Detect which cell encompasses the target text, then output its (x, y) center coordinate. 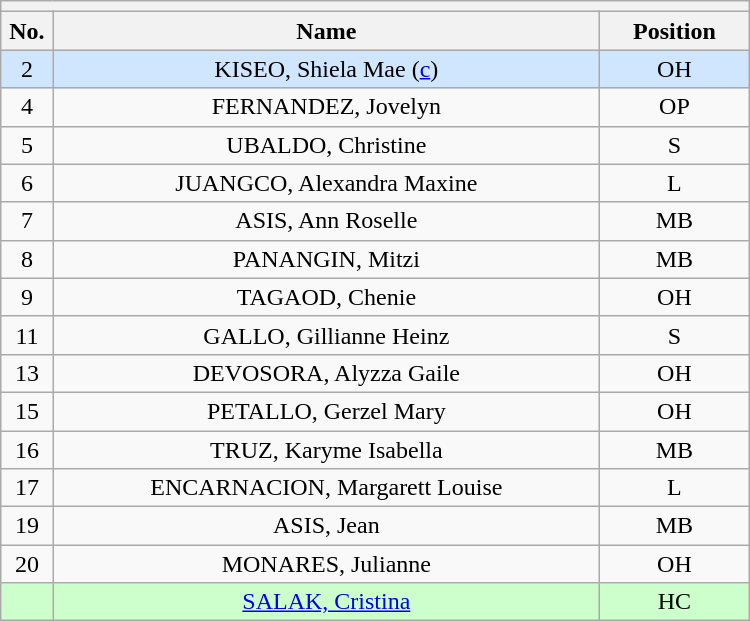
4 (27, 107)
19 (27, 526)
9 (27, 297)
DEVOSORA, Alyzza Gaile (326, 373)
UBALDO, Christine (326, 145)
GALLO, Gillianne Heinz (326, 335)
ASIS, Ann Roselle (326, 221)
16 (27, 449)
13 (27, 373)
6 (27, 183)
HC (675, 602)
ENCARNACION, Margarett Louise (326, 488)
8 (27, 259)
SALAK, Cristina (326, 602)
FERNANDEZ, Jovelyn (326, 107)
5 (27, 145)
ASIS, Jean (326, 526)
20 (27, 564)
TRUZ, Karyme Isabella (326, 449)
TAGAOD, Chenie (326, 297)
2 (27, 69)
Name (326, 31)
JUANGCO, Alexandra Maxine (326, 183)
17 (27, 488)
MONARES, Julianne (326, 564)
7 (27, 221)
PETALLO, Gerzel Mary (326, 411)
15 (27, 411)
OP (675, 107)
Position (675, 31)
No. (27, 31)
KISEO, Shiela Mae (c) (326, 69)
11 (27, 335)
PANANGIN, Mitzi (326, 259)
